Identify which cell holds the provided text, then report its [X, Y] central coordinate. 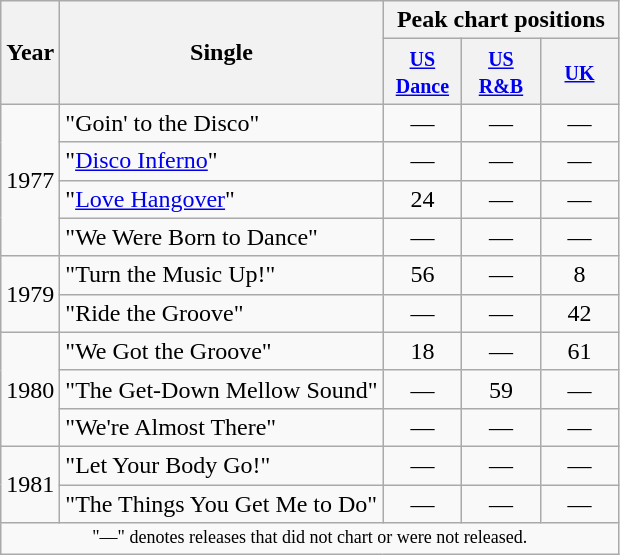
"Goin' to the Disco" [222, 123]
18 [422, 351]
Year [30, 52]
Peak chart positions [501, 20]
"We're Almost There" [222, 427]
1981 [30, 484]
US Dance [422, 72]
8 [580, 275]
Single [222, 52]
UK [580, 72]
"The Things You Get Me to Do" [222, 503]
61 [580, 351]
"The Get-Down Mellow Sound" [222, 389]
"—" denotes releases that did not chart or were not released. [310, 538]
"We Got the Groove" [222, 351]
24 [422, 199]
"Turn the Music Up!" [222, 275]
"Disco Inferno" [222, 161]
"Let Your Body Go!" [222, 465]
"Ride the Groove" [222, 313]
"We Were Born to Dance" [222, 237]
1977 [30, 180]
59 [502, 389]
"Love Hangover" [222, 199]
1979 [30, 294]
1980 [30, 389]
42 [580, 313]
56 [422, 275]
US R&B [502, 72]
